Capture the cell that displays the provided text and extract its (x, y) central coordinate. 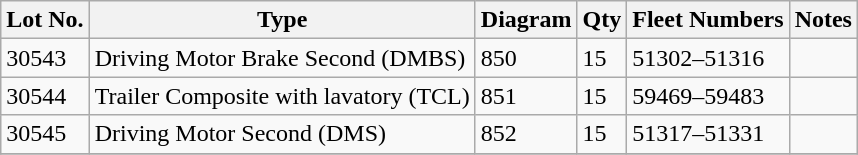
852 (526, 134)
51317–51331 (708, 134)
Driving Motor Brake Second (DMBS) (282, 58)
Notes (823, 20)
Lot No. (45, 20)
Trailer Composite with lavatory (TCL) (282, 96)
851 (526, 96)
30544 (45, 96)
Fleet Numbers (708, 20)
Diagram (526, 20)
51302–51316 (708, 58)
850 (526, 58)
Type (282, 20)
Qty (602, 20)
30543 (45, 58)
59469–59483 (708, 96)
Driving Motor Second (DMS) (282, 134)
30545 (45, 134)
